Capture the cell that displays the provided text and extract its [x, y] central coordinate. 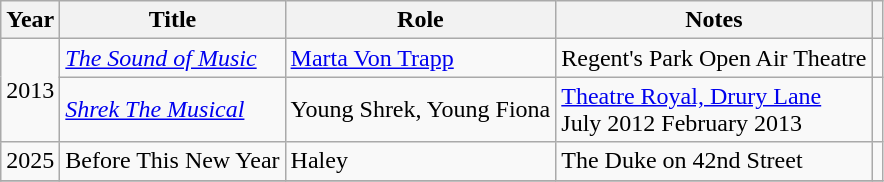
2013 [30, 90]
Marta Von Trapp [420, 58]
Young Shrek, Young Fiona [420, 110]
The Duke on 42nd Street [714, 161]
Regent's Park Open Air Theatre [714, 58]
Year [30, 20]
Shrek The Musical [172, 110]
Haley [420, 161]
The Sound of Music [172, 58]
Notes [714, 20]
Before This New Year [172, 161]
Role [420, 20]
2025 [30, 161]
Theatre Royal, Drury LaneJuly 2012 February 2013 [714, 110]
Title [172, 20]
